Return the (X, Y) coordinate for the center point of the cell that contains the specified text.  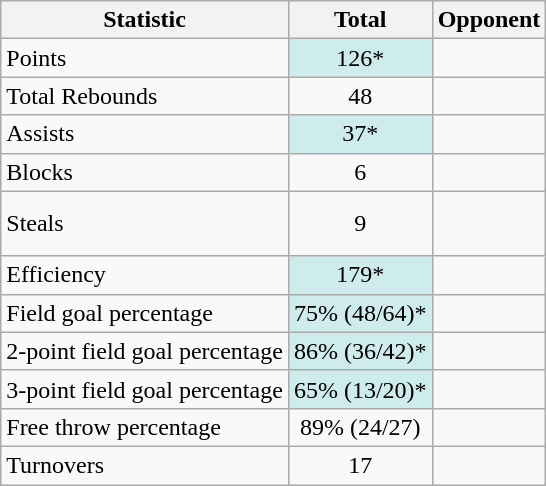
9 (360, 224)
48 (360, 96)
17 (360, 465)
Total Rebounds (145, 96)
Turnovers (145, 465)
179* (360, 275)
Steals (145, 224)
Blocks (145, 172)
Opponent (489, 20)
Field goal percentage (145, 313)
6 (360, 172)
2-point field goal percentage (145, 351)
89% (24/27) (360, 427)
Statistic (145, 20)
Total (360, 20)
37* (360, 134)
Efficiency (145, 275)
3-point field goal percentage (145, 389)
Points (145, 58)
86% (36/42)* (360, 351)
126* (360, 58)
Assists (145, 134)
65% (13/20)* (360, 389)
Free throw percentage (145, 427)
75% (48/64)* (360, 313)
